Scan for the cell matching the given text and deliver its [X, Y] coordinate at center. 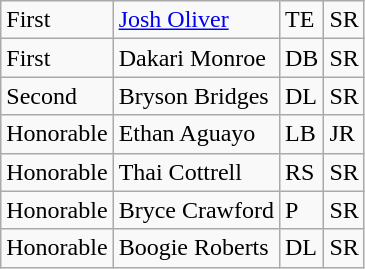
LB [301, 134]
Bryce Crawford [196, 210]
Thai Cottrell [196, 172]
Boogie Roberts [196, 248]
Dakari Monroe [196, 58]
JR [344, 134]
Second [57, 96]
RS [301, 172]
Josh Oliver [196, 20]
TE [301, 20]
DB [301, 58]
Ethan Aguayo [196, 134]
P [301, 210]
Bryson Bridges [196, 96]
